Provide the [x, y] coordinate of the cell's center where the given text is located.  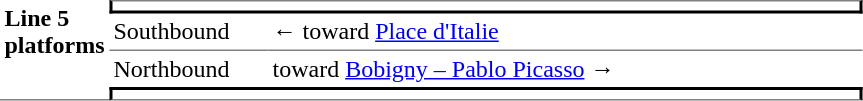
← toward Place d'Italie [565, 33]
Line 5 platforms [54, 50]
Southbound [188, 33]
toward Bobigny – Pablo Picasso → [565, 69]
Northbound [188, 69]
